Capture the cell that displays the provided text and extract its [x, y] central coordinate. 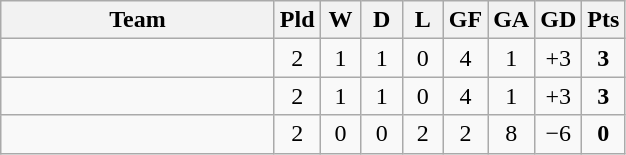
Team [138, 20]
Pts [604, 20]
GD [558, 20]
−6 [558, 134]
GF [465, 20]
GA [512, 20]
L [422, 20]
8 [512, 134]
D [382, 20]
Pld [297, 20]
W [340, 20]
